Extract the (X, Y) coordinate from the center of the cell holding the provided text.  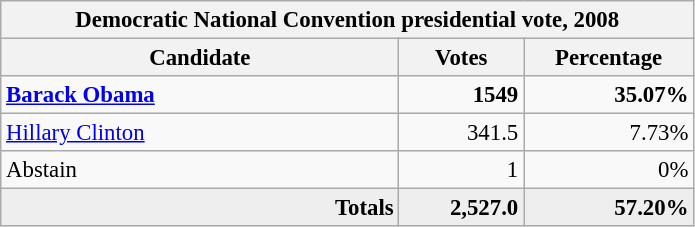
0% (609, 170)
1 (462, 170)
Votes (462, 58)
Totals (200, 208)
Democratic National Convention presidential vote, 2008 (348, 20)
7.73% (609, 133)
Abstain (200, 170)
Barack Obama (200, 95)
1549 (462, 95)
35.07% (609, 95)
57.20% (609, 208)
2,527.0 (462, 208)
Candidate (200, 58)
Percentage (609, 58)
341.5 (462, 133)
Hillary Clinton (200, 133)
